Pinpoint the cell where the given text exists, returning its (X, Y) midpoint coordinate. 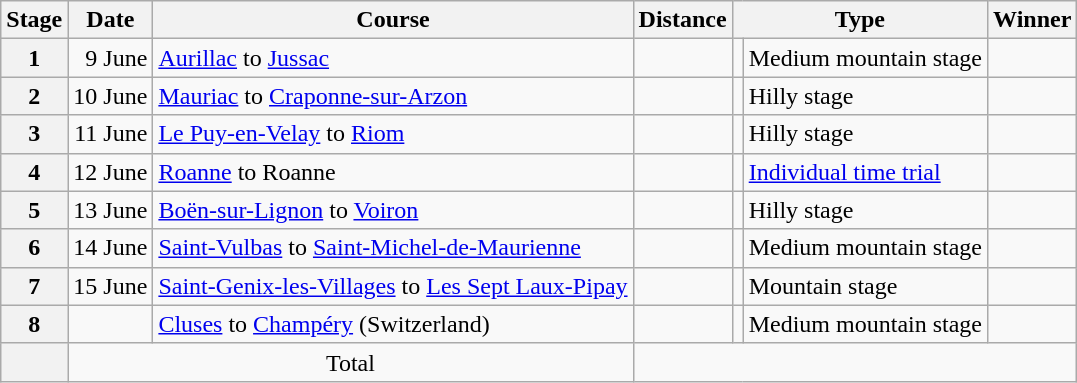
10 June (110, 96)
11 June (110, 134)
Date (110, 20)
9 June (110, 58)
Individual time trial (865, 172)
4 (34, 172)
Le Puy-en-Velay to Riom (393, 134)
Roanne to Roanne (393, 172)
Saint-Genix-les-Villages to Les Sept Laux-Pipay (393, 286)
Boën-sur-Lignon to Voiron (393, 210)
13 June (110, 210)
3 (34, 134)
Winner (1032, 20)
Aurillac to Jussac (393, 58)
12 June (110, 172)
15 June (110, 286)
8 (34, 324)
Saint-Vulbas to Saint-Michel-de-Maurienne (393, 248)
Total (350, 362)
Mauriac to Craponne-sur-Arzon (393, 96)
Mountain stage (865, 286)
7 (34, 286)
Cluses to Champéry (Switzerland) (393, 324)
5 (34, 210)
6 (34, 248)
2 (34, 96)
Stage (34, 20)
Distance (682, 20)
Course (393, 20)
Type (860, 20)
1 (34, 58)
14 June (110, 248)
